Pinpoint the cell where the given text exists, returning its [x, y] midpoint coordinate. 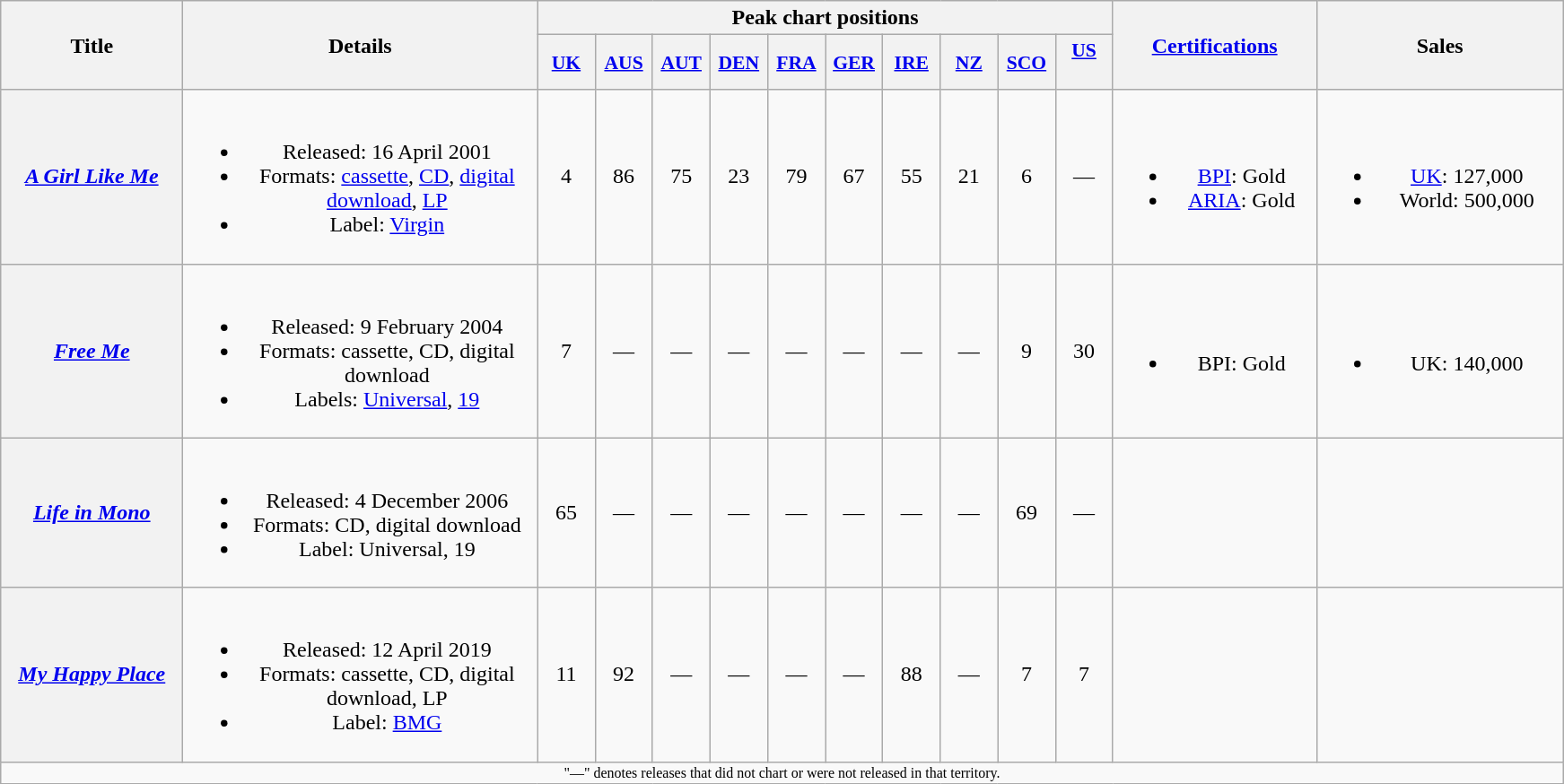
BPI: Gold [1215, 351]
UK [566, 63]
Released: 12 April 2019Formats: cassette, CD, digital download, LPLabel: BMG [361, 675]
65 [566, 513]
86 [624, 177]
AUS [624, 63]
92 [624, 675]
"—" denotes releases that did not chart or were not released in that territory. [782, 772]
21 [969, 177]
Sales [1439, 45]
Released: 16 April 2001Formats: cassette, CD, digital download, LPLabel: Virgin [361, 177]
79 [796, 177]
55 [912, 177]
BPI: GoldARIA: Gold [1215, 177]
Released: 4 December 2006Formats: CD, digital downloadLabel: Universal, 19 [361, 513]
IRE [912, 63]
69 [1027, 513]
NZ [969, 63]
UK: 140,000 [1439, 351]
Details [361, 45]
AUT [681, 63]
6 [1027, 177]
My Happy Place [92, 675]
9 [1027, 351]
A Girl Like Me [92, 177]
GER [854, 63]
30 [1084, 351]
FRA [796, 63]
Peak chart positions [826, 18]
Free Me [92, 351]
88 [912, 675]
Life in Mono [92, 513]
SCO [1027, 63]
Released: 9 February 2004Formats: cassette, CD, digital downloadLabels: Universal, 19 [361, 351]
75 [681, 177]
4 [566, 177]
23 [738, 177]
67 [854, 177]
Title [92, 45]
UK: 127,000World: 500,000 [1439, 177]
US [1084, 63]
Certifications [1215, 45]
DEN [738, 63]
11 [566, 675]
